Capture the cell that displays the provided text and extract its (x, y) central coordinate. 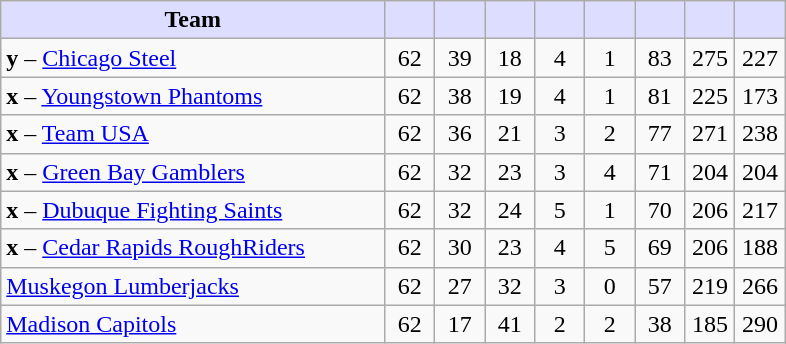
70 (660, 210)
36 (460, 134)
275 (710, 58)
71 (660, 172)
17 (460, 324)
Team (193, 20)
Madison Capitols (193, 324)
266 (760, 286)
225 (710, 96)
219 (710, 286)
27 (460, 286)
81 (660, 96)
y – Chicago Steel (193, 58)
Muskegon Lumberjacks (193, 286)
57 (660, 286)
30 (460, 248)
39 (460, 58)
185 (710, 324)
x – Green Bay Gamblers (193, 172)
x – Youngstown Phantoms (193, 96)
290 (760, 324)
41 (510, 324)
173 (760, 96)
227 (760, 58)
x – Cedar Rapids RoughRiders (193, 248)
x – Dubuque Fighting Saints (193, 210)
0 (610, 286)
18 (510, 58)
217 (760, 210)
21 (510, 134)
188 (760, 248)
x – Team USA (193, 134)
69 (660, 248)
271 (710, 134)
238 (760, 134)
83 (660, 58)
24 (510, 210)
19 (510, 96)
77 (660, 134)
